Capture the cell that displays the provided text and extract its (X, Y) central coordinate. 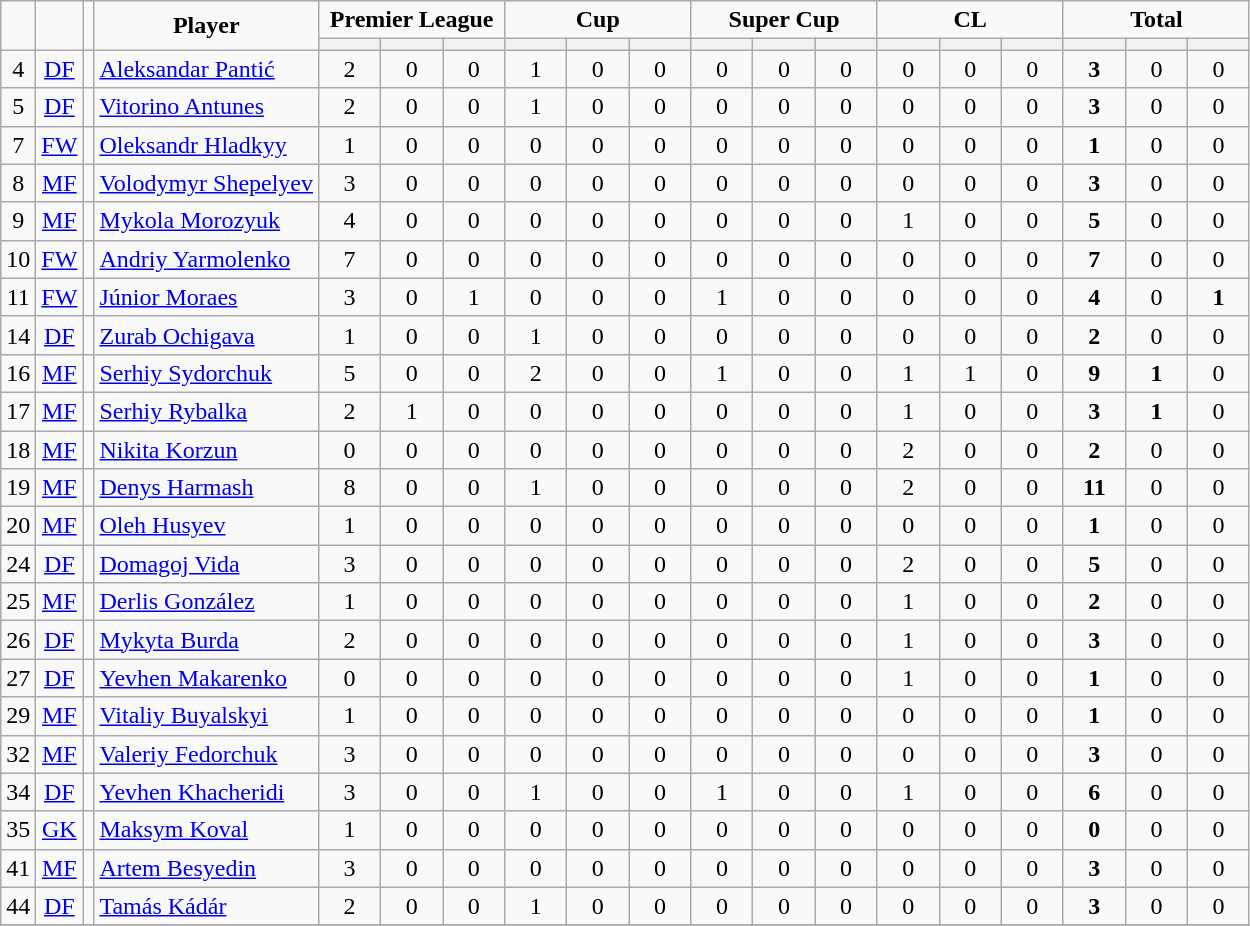
Serhiy Rybalka (206, 411)
Oleh Husyev (206, 526)
26 (18, 640)
Serhiy Sydorchuk (206, 373)
Domagoj Vida (206, 564)
24 (18, 564)
CL (970, 20)
35 (18, 830)
Yevhen Makarenko (206, 678)
18 (18, 449)
Cup (598, 20)
Vitaliy Buyalskyi (206, 716)
41 (18, 868)
44 (18, 906)
Maksym Koval (206, 830)
19 (18, 488)
10 (18, 259)
Nikita Korzun (206, 449)
Mykola Morozyuk (206, 221)
Júnior Moraes (206, 297)
14 (18, 335)
17 (18, 411)
Tamás Kádár (206, 906)
Yevhen Khacheridi (206, 792)
Denys Harmash (206, 488)
27 (18, 678)
Artem Besyedin (206, 868)
34 (18, 792)
Volodymyr Shepelyev (206, 183)
Derlis González (206, 602)
Aleksandar Pantić (206, 69)
20 (18, 526)
16 (18, 373)
Valeriy Fedorchuk (206, 754)
32 (18, 754)
25 (18, 602)
Zurab Ochigava (206, 335)
Oleksandr Hladkyy (206, 145)
Premier League (412, 20)
GK (60, 830)
Super Cup (784, 20)
Andriy Yarmolenko (206, 259)
Mykyta Burda (206, 640)
6 (1094, 792)
29 (18, 716)
Total (1156, 20)
Vitorino Antunes (206, 107)
Player (206, 26)
